Pinpoint the cell where the given text exists, returning its (x, y) midpoint coordinate. 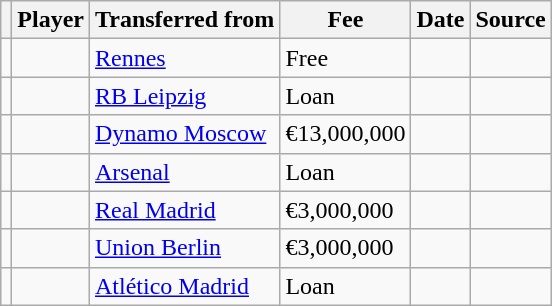
Fee (346, 20)
Date (440, 20)
Real Madrid (185, 210)
Player (51, 20)
Source (510, 20)
Rennes (185, 58)
Dynamo Moscow (185, 134)
Free (346, 58)
Union Berlin (185, 248)
Transferred from (185, 20)
Arsenal (185, 172)
Atlético Madrid (185, 286)
RB Leipzig (185, 96)
€13,000,000 (346, 134)
